Pinpoint the cell where the given text exists, returning its [X, Y] midpoint coordinate. 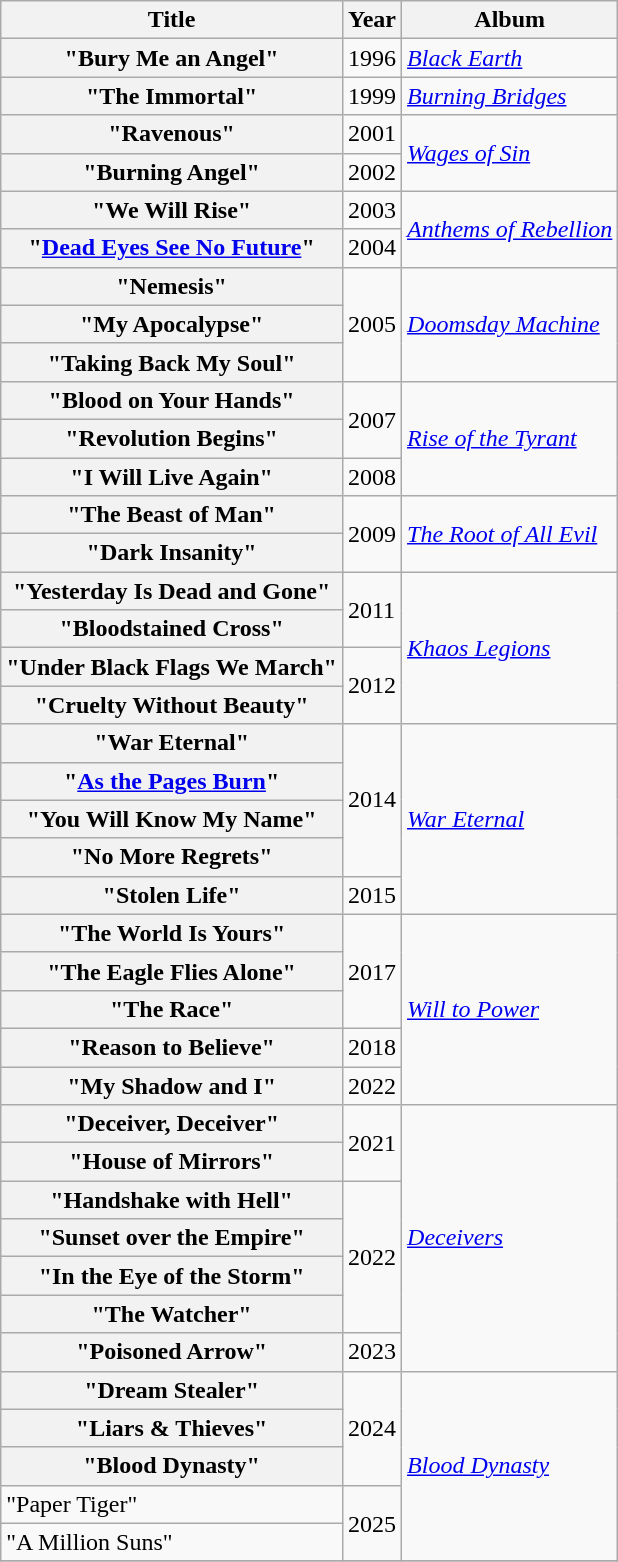
2003 [372, 210]
"Under Black Flags We March" [172, 667]
"War Eternal" [172, 743]
"You Will Know My Name" [172, 819]
"House of Mirrors" [172, 1162]
"In the Eye of the Storm" [172, 1276]
"We Will Rise" [172, 210]
"Nemesis" [172, 286]
2014 [372, 800]
"Liars & Thieves" [172, 1428]
2021 [372, 1143]
"Stolen Life" [172, 895]
2008 [372, 477]
2011 [372, 610]
Black Earth [510, 58]
"Dark Insanity" [172, 553]
Rise of the Tyrant [510, 438]
Deceivers [510, 1238]
"The Race" [172, 1009]
"My Shadow and I" [172, 1085]
Wages of Sin [510, 153]
"Bury Me an Angel" [172, 58]
2015 [372, 895]
"No More Regrets" [172, 857]
2018 [372, 1047]
Khaos Legions [510, 648]
Doomsday Machine [510, 324]
"The World Is Yours" [172, 933]
"Dream Stealer" [172, 1390]
"Reason to Believe" [172, 1047]
"Dead Eyes See No Future" [172, 248]
"A Million Suns" [172, 1542]
"The Beast of Man" [172, 515]
"Poisoned Arrow" [172, 1352]
War Eternal [510, 819]
"Burning Angel" [172, 172]
2004 [372, 248]
"Cruelty Without Beauty" [172, 705]
Burning Bridges [510, 96]
2025 [372, 1523]
2009 [372, 534]
1999 [372, 96]
2017 [372, 971]
2005 [372, 324]
Album [510, 20]
"As the Pages Burn" [172, 781]
Blood Dynasty [510, 1466]
2012 [372, 686]
"Revolution Begins" [172, 438]
"The Eagle Flies Alone" [172, 971]
"I Will Live Again" [172, 477]
"Paper Tiger" [172, 1504]
Title [172, 20]
"My Apocalypse" [172, 324]
"Handshake with Hell" [172, 1200]
2024 [372, 1428]
"Deceiver, Deceiver" [172, 1124]
"Ravenous" [172, 134]
1996 [372, 58]
2023 [372, 1352]
The Root of All Evil [510, 534]
2001 [372, 134]
"Sunset over the Empire" [172, 1238]
"Blood on Your Hands" [172, 400]
Anthems of Rebellion [510, 229]
"Taking Back My Soul" [172, 362]
"Bloodstained Cross" [172, 629]
"The Immortal" [172, 96]
Year [372, 20]
2002 [372, 172]
"Blood Dynasty" [172, 1466]
2007 [372, 419]
"Yesterday Is Dead and Gone" [172, 591]
Will to Power [510, 1009]
"The Watcher" [172, 1314]
